Scan for the cell matching the given text and deliver its (X, Y) coordinate at center. 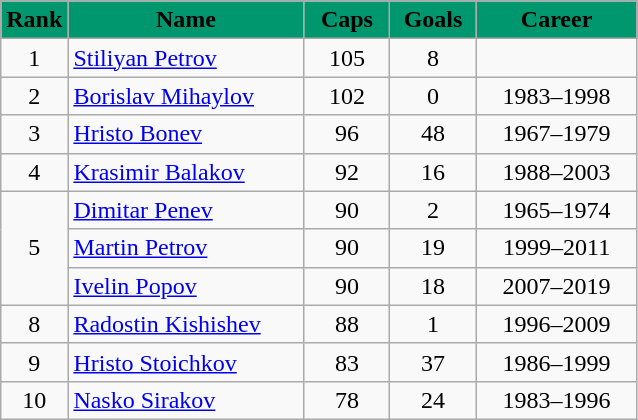
Krasimir Balakov (186, 172)
Career (556, 20)
Radostin Kishishev (186, 324)
Goals (433, 20)
Caps (347, 20)
1996–2009 (556, 324)
Ivelin Popov (186, 286)
0 (433, 96)
5 (34, 248)
19 (433, 248)
Dimitar Penev (186, 210)
16 (433, 172)
Stiliyan Petrov (186, 58)
83 (347, 362)
1967–1979 (556, 134)
48 (433, 134)
37 (433, 362)
9 (34, 362)
2007–2019 (556, 286)
Rank (34, 20)
Martin Petrov (186, 248)
105 (347, 58)
92 (347, 172)
Name (186, 20)
1983–1998 (556, 96)
102 (347, 96)
1988–2003 (556, 172)
1983–1996 (556, 400)
24 (433, 400)
18 (433, 286)
1965–1974 (556, 210)
1986–1999 (556, 362)
78 (347, 400)
Hristo Stoichkov (186, 362)
Hristo Bonev (186, 134)
3 (34, 134)
Nasko Sirakov (186, 400)
Borislav Mihaylov (186, 96)
96 (347, 134)
10 (34, 400)
4 (34, 172)
88 (347, 324)
1999–2011 (556, 248)
